Pinpoint the cell where the given text exists, returning its [X, Y] midpoint coordinate. 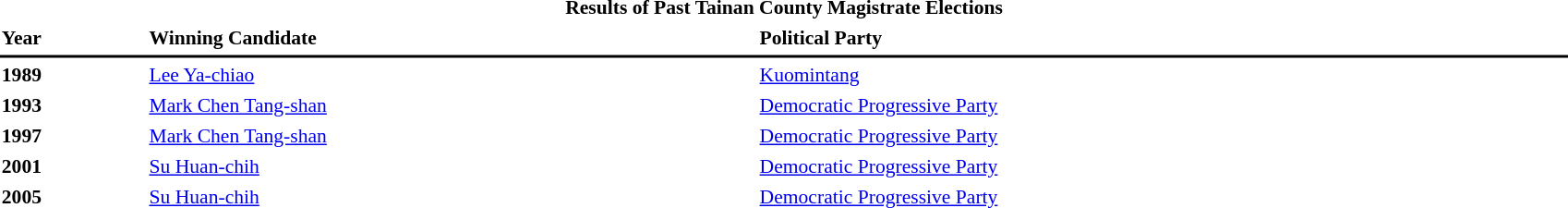
Kuomintang [1164, 75]
Winning Candidate [451, 38]
Su Huan-chih [451, 166]
Lee Ya-chiao [451, 75]
1989 [72, 75]
Year [72, 38]
Political Party [1164, 38]
1993 [72, 105]
2001 [72, 166]
1997 [72, 136]
